Provide the (X, Y) coordinate of the cell's center where the given text is located.  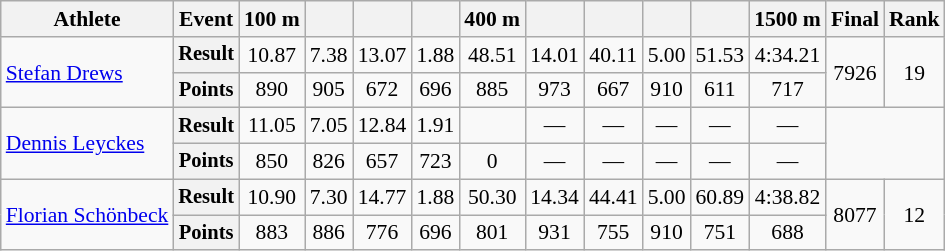
10.87 (272, 55)
776 (382, 233)
50.30 (492, 197)
100 m (272, 19)
40.11 (614, 55)
0 (492, 162)
Florian Schönbeck (88, 214)
51.53 (720, 55)
7.05 (329, 126)
886 (329, 233)
905 (329, 90)
4:38.82 (788, 197)
883 (272, 233)
12 (914, 214)
717 (788, 90)
973 (554, 90)
7926 (855, 72)
755 (614, 233)
60.89 (720, 197)
885 (492, 90)
Dennis Leyckes (88, 144)
Rank (914, 19)
Event (206, 19)
Athlete (88, 19)
14.77 (382, 197)
12.84 (382, 126)
7.30 (329, 197)
14.34 (554, 197)
751 (720, 233)
13.07 (382, 55)
611 (720, 90)
931 (554, 233)
7.38 (329, 55)
48.51 (492, 55)
672 (382, 90)
10.90 (272, 197)
4:34.21 (788, 55)
1500 m (788, 19)
Final (855, 19)
14.01 (554, 55)
667 (614, 90)
400 m (492, 19)
Stefan Drews (88, 72)
8077 (855, 214)
657 (382, 162)
801 (492, 233)
11.05 (272, 126)
890 (272, 90)
688 (788, 233)
850 (272, 162)
19 (914, 72)
826 (329, 162)
723 (435, 162)
1.91 (435, 126)
44.41 (614, 197)
